Provide the [X, Y] coordinate of the cell's center where the given text is located.  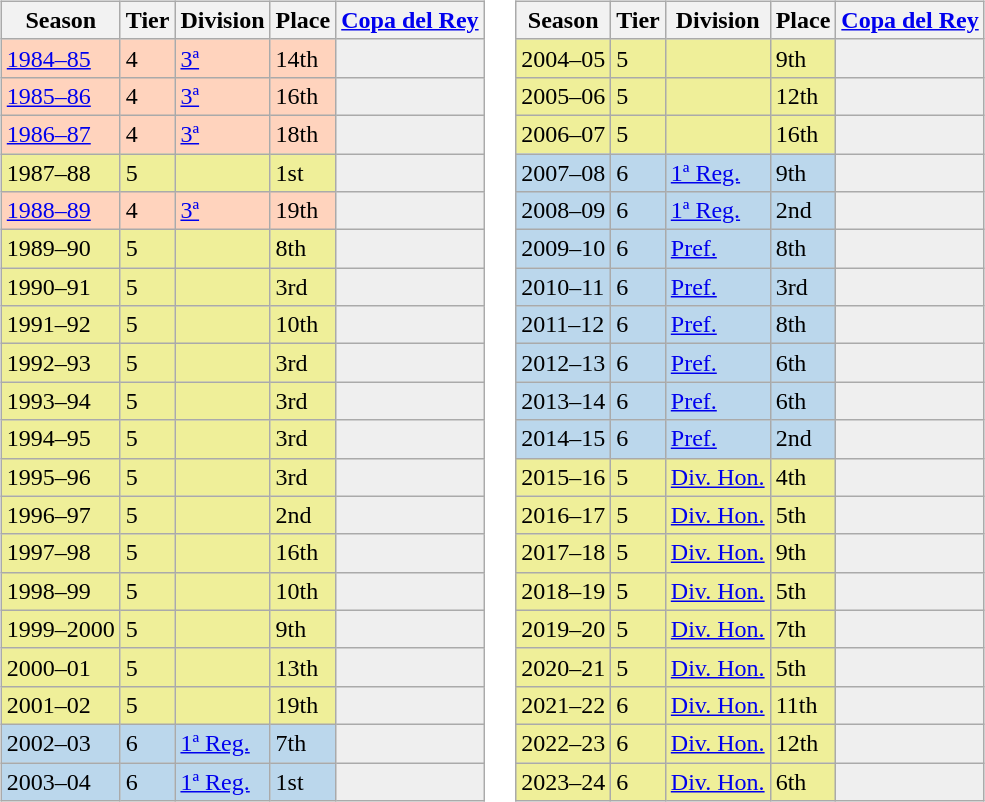
4th [803, 477]
2006–07 [564, 134]
2000–01 [60, 667]
2020–21 [564, 667]
1999–2000 [60, 629]
1990–91 [60, 287]
1986–87 [60, 134]
2016–17 [564, 515]
1997–98 [60, 553]
2013–14 [564, 401]
2021–22 [564, 705]
2011–12 [564, 325]
1998–99 [60, 591]
2015–16 [564, 477]
1993–94 [60, 401]
2002–03 [60, 743]
2022–23 [564, 743]
2012–13 [564, 363]
1994–95 [60, 439]
1984–85 [60, 58]
18th [303, 134]
2023–24 [564, 781]
2007–08 [564, 173]
2005–06 [564, 96]
2009–10 [564, 249]
1987–88 [60, 173]
1988–89 [60, 211]
2018–19 [564, 591]
1989–90 [60, 249]
1996–97 [60, 515]
1995–96 [60, 477]
2017–18 [564, 553]
2019–20 [564, 629]
1985–86 [60, 96]
2008–09 [564, 211]
2003–04 [60, 781]
2004–05 [564, 58]
2014–15 [564, 439]
1991–92 [60, 325]
13th [303, 667]
2010–11 [564, 287]
14th [303, 58]
2001–02 [60, 705]
11th [803, 705]
1992–93 [60, 363]
